Extract the [x, y] coordinate from the center of the cell holding the provided text.  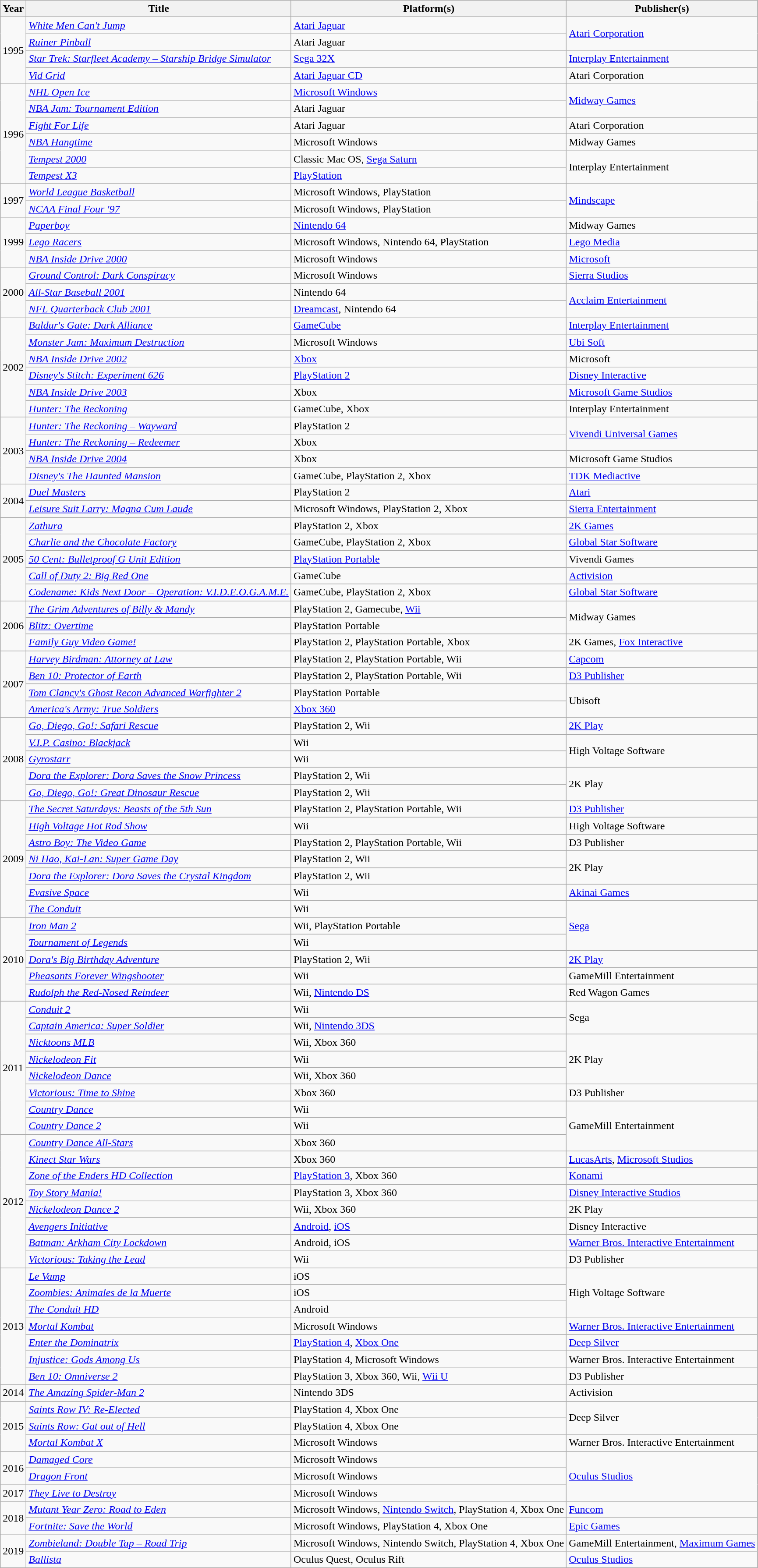
2007 [13, 684]
Victorious: Taking the Lead [159, 1259]
Fight For Life [159, 125]
Nickelodeon Dance 2 [159, 1209]
Country Dance 2 [159, 1126]
America's Army: True Soldiers [159, 709]
Monster Jam: Maximum Destruction [159, 342]
NBA Inside Drive 2000 [159, 259]
Tempest X3 [159, 175]
2003 [13, 450]
Ubisoft [662, 701]
Wii, PlayStation Portable [429, 926]
NCAA Final Four '97 [159, 209]
NBA Hangtime [159, 142]
TDK Mediactive [662, 475]
Vivendi Games [662, 559]
Ground Control: Dark Conspiracy [159, 276]
PlayStation 3, Xbox 360, Wii, Wii U [429, 1376]
Akinai Games [662, 892]
50 Cent: Bulletproof G Unit Edition [159, 559]
Microsoft Windows, PlayStation 4, Xbox One [429, 1526]
2002 [13, 367]
2K Games, Fox Interactive [662, 642]
Microsoft Windows, Nintendo 64, PlayStation [429, 242]
2013 [13, 1326]
2019 [13, 1551]
Microsoft Windows, PlayStation 2, Xbox [429, 509]
Captain America: Super Soldier [159, 1026]
Ruiner Pinball [159, 42]
Go, Diego, Go!: Great Dinosaur Rescue [159, 793]
NBA Jam: Tournament Edition [159, 109]
Toy Story Mania! [159, 1193]
2016 [13, 1468]
NHL Open Ice [159, 92]
High Voltage Hot Rod Show [159, 826]
Disney's Stitch: Experiment 626 [159, 375]
Classic Mac OS, Sega Saturn [429, 159]
PlayStation 4, Microsoft Windows [429, 1359]
Vivendi Universal Games [662, 434]
2004 [13, 501]
Android [429, 1310]
Go, Diego, Go!: Safari Rescue [159, 726]
Saints Row IV: Re-Elected [159, 1409]
2009 [13, 859]
Oculus Quest, Oculus Rift [429, 1560]
All-Star Baseball 2001 [159, 292]
Batman: Arkham City Lockdown [159, 1242]
Saints Row: Gat out of Hell [159, 1426]
NFL Quarterback Club 2001 [159, 309]
2015 [13, 1426]
GameMill Entertainment, Maximum Games [662, 1543]
Hunter: The Reckoning – Wayward [159, 425]
Zathura [159, 526]
Nickelodeon Fit [159, 1059]
Baldur's Gate: Dark Alliance [159, 326]
1996 [13, 134]
Country Dance [159, 1109]
Atari Jaguar CD [429, 75]
Call of Duty 2: Big Red One [159, 576]
Ubi Soft [662, 342]
PlayStation [429, 175]
Ben 10: Protector of Earth [159, 676]
Disney's The Haunted Mansion [159, 475]
Avengers Initiative [159, 1226]
Capcom [662, 659]
Wii, Nintendo DS [429, 992]
2018 [13, 1518]
The Conduit HD [159, 1310]
Enter the Dominatrix [159, 1343]
Paperboy [159, 226]
Acclaim Entertainment [662, 301]
Star Trek: Starfleet Academy – Starship Bridge Simulator [159, 59]
Dragon Front [159, 1476]
Wii, Nintendo 3DS [429, 1026]
Title [159, 9]
Zoombies: Animales de la Muerte [159, 1293]
Sega 32X [429, 59]
Nicktoons MLB [159, 1043]
NBA Inside Drive 2004 [159, 459]
Dora the Explorer: Dora Saves the Snow Princess [159, 776]
Hunter: The Reckoning – Redeemer [159, 442]
Family Guy Video Game! [159, 642]
Disney Interactive Studios [662, 1193]
The Conduit [159, 909]
Victorious: Time to Shine [159, 1093]
Epic Games [662, 1526]
2017 [13, 1493]
PlayStation 2, Xbox [429, 526]
Charlie and the Chocolate Factory [159, 542]
PlayStation 2, Gamecube, Wii [429, 609]
Zone of the Enders HD Collection [159, 1176]
Iron Man 2 [159, 926]
Codename: Kids Next Door – Operation: V.I.D.E.O.G.A.M.E. [159, 592]
V.I.P. Casino: Blackjack [159, 743]
1997 [13, 200]
NBA Inside Drive 2002 [159, 359]
Ben 10: Omniverse 2 [159, 1376]
Tempest 2000 [159, 159]
Funcom [662, 1509]
Hunter: The Reckoning [159, 409]
Mindscape [662, 200]
Dreamcast, Nintendo 64 [429, 309]
Publisher(s) [662, 9]
The Secret Saturdays: Beasts of the 5th Sun [159, 809]
Year [13, 9]
Damaged Core [159, 1459]
Astro Boy: The Video Game [159, 842]
Lego Racers [159, 242]
Platform(s) [429, 9]
NBA Inside Drive 2003 [159, 392]
2011 [13, 1067]
2008 [13, 759]
The Grim Adventures of Billy & Mandy [159, 609]
White Men Can't Jump [159, 25]
Sierra Entertainment [662, 509]
2006 [13, 626]
Pheasants Forever Wingshooter [159, 976]
Atari [662, 492]
Sierra Studios [662, 276]
The Amazing Spider-Man 2 [159, 1393]
Ballista [159, 1560]
LucasArts, Microsoft Studios [662, 1159]
2000 [13, 292]
2012 [13, 1201]
Tom Clancy's Ghost Recon Advanced Warfighter 2 [159, 692]
Ni Hao, Kai-Lan: Super Game Day [159, 859]
Conduit 2 [159, 1009]
Konami [662, 1176]
Country Dance All-Stars [159, 1143]
Kinect Star Wars [159, 1159]
Red Wagon Games [662, 992]
Mortal Kombat [159, 1326]
Nintendo 3DS [429, 1393]
Zombieland: Double Tap – Road Trip [159, 1543]
1995 [13, 50]
PlayStation 2, PlayStation Portable, Xbox [429, 642]
Injustice: Gods Among Us [159, 1359]
Rudolph the Red-Nosed Reindeer [159, 992]
Harvey Birdman: Attorney at Law [159, 659]
GameCube, Xbox [429, 409]
Tournament of Legends [159, 942]
1999 [13, 242]
Mortal Kombat X [159, 1443]
Nickelodeon Dance [159, 1076]
They Live to Destroy [159, 1493]
Evasive Space [159, 892]
Leisure Suit Larry: Magna Cum Laude [159, 509]
2005 [13, 559]
Duel Masters [159, 492]
Blitz: Overtime [159, 626]
Gyrostarr [159, 759]
World League Basketball [159, 192]
2K Games [662, 526]
Dora's Big Birthday Adventure [159, 959]
Vid Grid [159, 75]
Dora the Explorer: Dora Saves the Crystal Kingdom [159, 876]
Fortnite: Save the World [159, 1526]
Mutant Year Zero: Road to Eden [159, 1509]
2010 [13, 959]
Lego Media [662, 242]
2014 [13, 1393]
Le Vamp [159, 1276]
